Capture the cell that displays the provided text and extract its [X, Y] central coordinate. 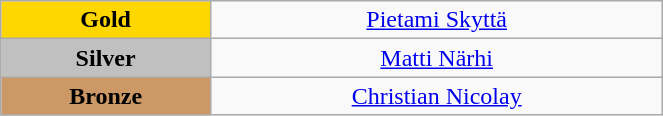
Christian Nicolay [436, 96]
Silver [106, 58]
Matti Närhi [436, 58]
Pietami Skyttä [436, 20]
Bronze [106, 96]
Gold [106, 20]
